Capture the cell that displays the provided text and extract its [x, y] central coordinate. 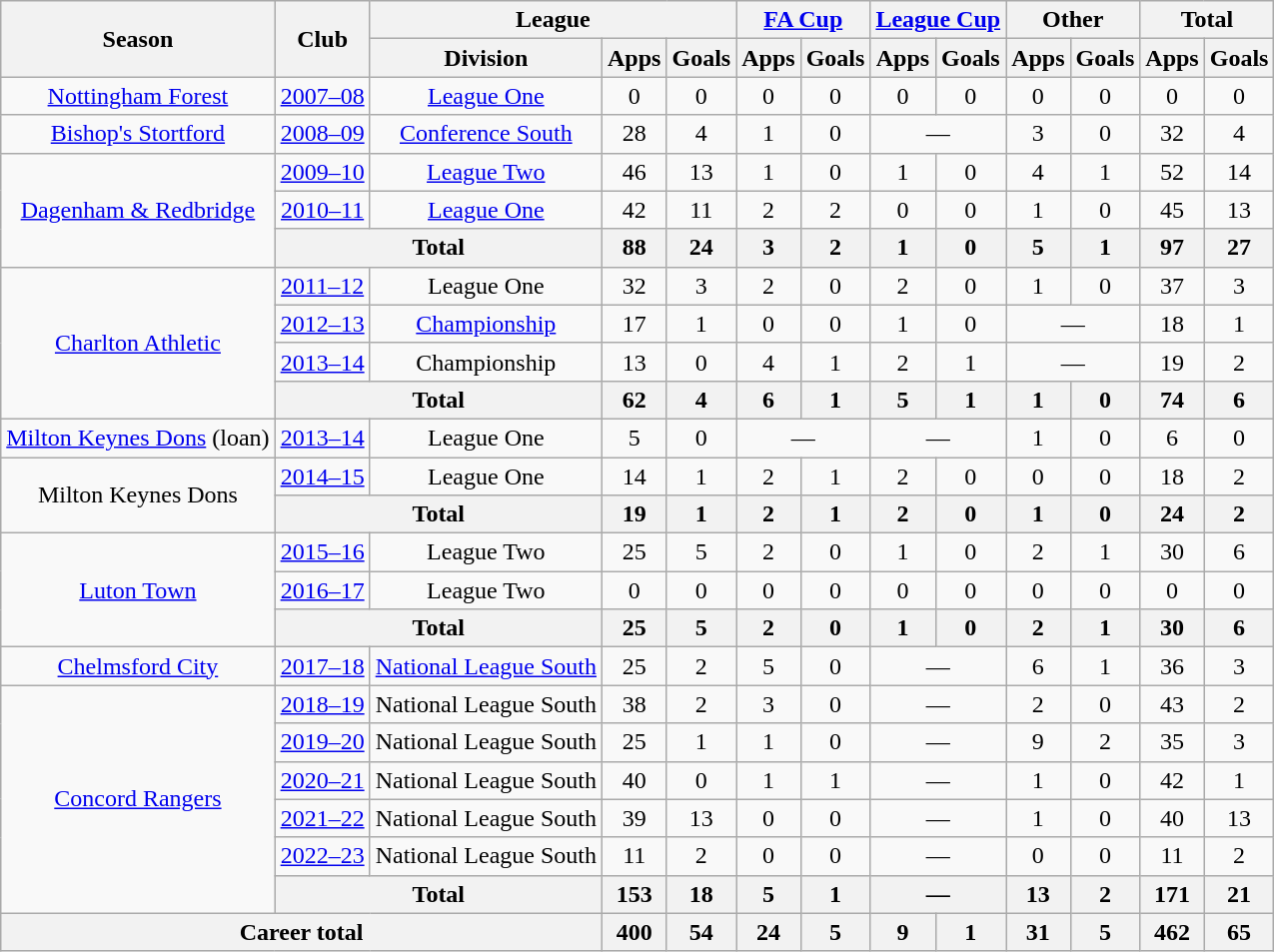
39 [635, 818]
2008–09 [322, 134]
2018–19 [322, 704]
65 [1239, 932]
62 [635, 400]
2022–23 [322, 856]
28 [635, 134]
2009–10 [322, 172]
21 [1239, 894]
Club [322, 39]
2016–17 [322, 590]
Other [1073, 20]
2010–11 [322, 210]
17 [635, 324]
Milton Keynes Dons [138, 495]
2019–20 [322, 742]
Luton Town [138, 590]
Season [138, 39]
36 [1172, 666]
Career total [302, 932]
Milton Keynes Dons (loan) [138, 438]
Nottingham Forest [138, 96]
2007–08 [322, 96]
Charlton Athletic [138, 343]
52 [1172, 172]
2015–16 [322, 552]
46 [635, 172]
38 [635, 704]
Conference South [486, 134]
2011–12 [322, 286]
31 [1038, 932]
FA Cup [803, 20]
League Cup [938, 20]
462 [1172, 932]
Division [486, 58]
35 [1172, 742]
88 [635, 248]
400 [635, 932]
2017–18 [322, 666]
Chelmsford City [138, 666]
37 [1172, 286]
2021–22 [322, 818]
74 [1172, 400]
97 [1172, 248]
45 [1172, 210]
2014–15 [322, 476]
27 [1239, 248]
54 [701, 932]
153 [635, 894]
Bishop's Stortford [138, 134]
2012–13 [322, 324]
2020–21 [322, 780]
43 [1172, 704]
League [554, 20]
Concord Rangers [138, 799]
Dagenham & Redbridge [138, 210]
171 [1172, 894]
